Search for the cell housing the specified text and yield its (x, y) center coordinate. 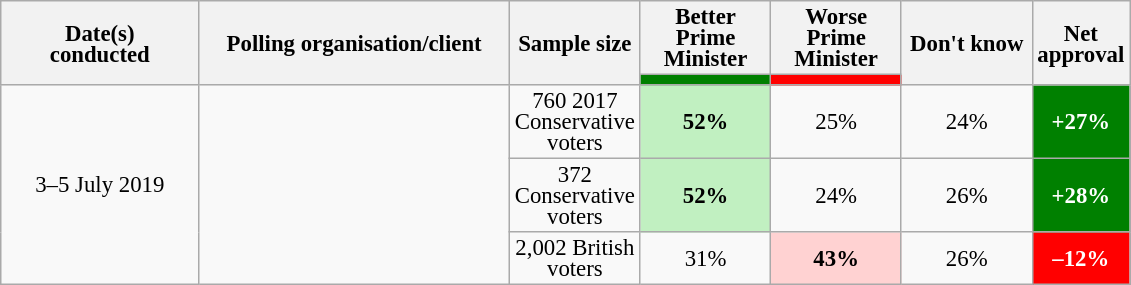
–12% (1081, 258)
25% (836, 122)
372 Conservative voters (574, 196)
Worse Prime Minister (836, 38)
Better Prime Minister (706, 38)
43% (836, 258)
+27% (1081, 122)
Don't know (966, 43)
+28% (1081, 196)
Net approval (1081, 43)
31% (706, 258)
Sample size (574, 43)
760 2017 Conservative voters (574, 122)
2,002 British voters (574, 258)
3–5 July 2019 (100, 185)
Date(s)conducted (100, 43)
Polling organisation/client (354, 43)
